Scan for the cell matching the given text and deliver its [x, y] coordinate at center. 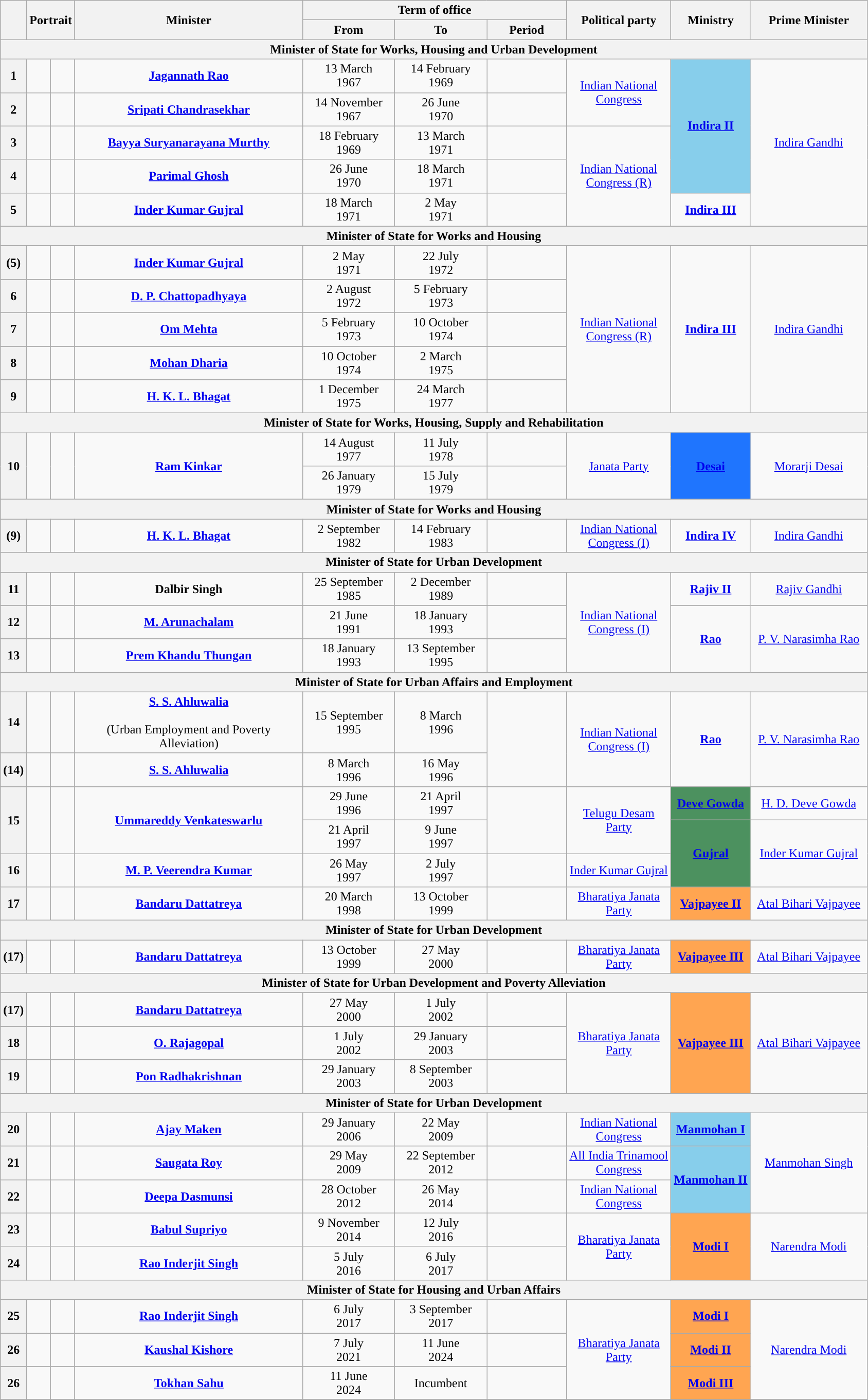
Indira II [711, 126]
Prem Khandu Thungan [188, 656]
15 July1979 [441, 483]
Term of office [435, 10]
8 September2003 [441, 1076]
(14) [13, 770]
14 February1983 [441, 536]
Modi II [711, 1350]
13 [13, 656]
M. P. Veerendra Kumar [188, 870]
29 May2009 [349, 1163]
29 June1996 [349, 803]
H. D. Deve Gowda [808, 803]
16 [13, 870]
16 May1996 [441, 770]
Babul Supriyo [188, 1229]
26 May2014 [441, 1196]
Saugata Roy [188, 1163]
Kaushal Kishore [188, 1350]
Mohan Dharia [188, 363]
Janata Party [619, 466]
From [349, 30]
Minister of State for Works, Housing, Supply and Rehabilitation [434, 423]
Minister of State for Urban Development and Poverty Alleviation [434, 983]
Political party [619, 20]
14 August1977 [349, 449]
2 March1975 [441, 363]
24 [13, 1263]
Rajiv Gandhi [808, 589]
23 [13, 1229]
Manmohan I [711, 1130]
2 August1972 [349, 296]
(5) [13, 262]
15 [13, 820]
To [441, 30]
S. S. Ahluwalia(Urban Employment and Poverty Alleviation) [188, 723]
Sripati Chandrasekhar [188, 109]
Desai [711, 466]
2 [13, 109]
Ajay Maken [188, 1130]
18 [13, 1043]
Minister of State for Housing and Urban Affairs [434, 1290]
26 January1979 [349, 483]
24 March1977 [441, 397]
M. Arunachalam [188, 622]
Ram Kinkar [188, 466]
13 March1971 [441, 143]
2 September1982 [349, 536]
Gujral [711, 853]
10 [13, 466]
Minister of State for Works, Housing and Urban Development [434, 49]
14 [13, 723]
Minister of State for Urban Affairs and Employment [434, 682]
Portrait [51, 20]
13 September1995 [441, 656]
12 July2016 [441, 1229]
Ministry [711, 20]
Manmohan Singh [808, 1163]
22 [13, 1196]
1 December1975 [349, 397]
5 July2016 [349, 1263]
6 [13, 296]
1 [13, 76]
9 [13, 397]
7 July2021 [349, 1350]
2 July1997 [441, 870]
All India Trinamool Congress [619, 1163]
Tokhan Sahu [188, 1384]
2 December1989 [441, 589]
Modi III [711, 1384]
11 [13, 589]
Indira IV [711, 536]
Pon Radhakrishnan [188, 1076]
25 [13, 1316]
Period [527, 30]
20 March1998 [349, 904]
22 September2012 [441, 1163]
Bayya Suryanarayana Murthy [188, 143]
3 [13, 143]
Dalbir Singh [188, 589]
17 [13, 904]
Minister [188, 20]
12 [13, 622]
4 [13, 176]
Vajpayee II [711, 904]
Deve Gowda [711, 803]
Telugu Desam Party [619, 820]
Manmohan II [711, 1180]
14 November1967 [349, 109]
Rajiv II [711, 589]
Prime Minister [808, 20]
13 March1967 [349, 76]
15 September1995 [349, 723]
(9) [13, 536]
19 [13, 1076]
29 January2006 [349, 1130]
O. Rajagopal [188, 1043]
S. S. Ahluwalia [188, 770]
5 [13, 210]
20 [13, 1130]
21 June1991 [349, 622]
25 September1985 [349, 589]
18 February1969 [349, 143]
22 July1972 [441, 262]
Deepa Dasmunsi [188, 1196]
9 June1997 [441, 837]
22 May2009 [441, 1130]
3 September2017 [441, 1316]
26 May1997 [349, 870]
D. P. Chattopadhyaya [188, 296]
Jagannath Rao [188, 76]
Incumbent [441, 1384]
21 [13, 1163]
Parimal Ghosh [188, 176]
14 February1969 [441, 76]
Om Mehta [188, 329]
Morarji Desai [808, 466]
9 November2014 [349, 1229]
Ummareddy Venkateswarlu [188, 820]
11 July1978 [441, 449]
8 [13, 363]
28 October2012 [349, 1196]
7 [13, 329]
